Locate the cell with the specified text and output its (x, y) center coordinate. 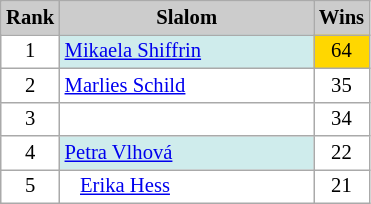
3 (30, 119)
Marlies Schild (187, 85)
5 (30, 186)
64 (342, 51)
Petra Vlhová (187, 153)
1 (30, 51)
Slalom (187, 17)
Erika Hess (187, 186)
2 (30, 85)
Mikaela Shiffrin (187, 51)
4 (30, 153)
Wins (342, 17)
Rank (30, 17)
34 (342, 119)
35 (342, 85)
21 (342, 186)
22 (342, 153)
